Identify which cell holds the provided text, then report its (X, Y) central coordinate. 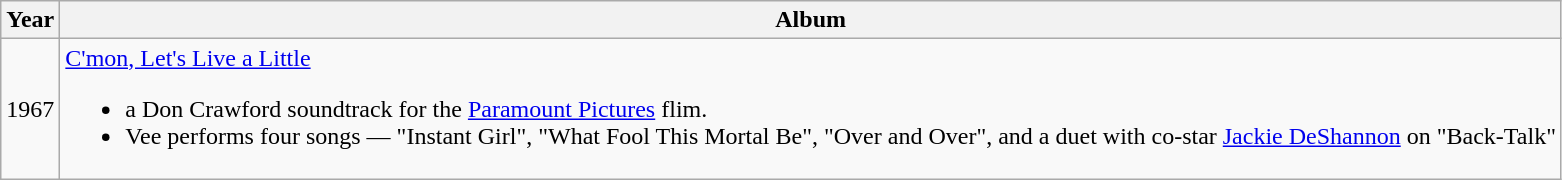
Year (30, 20)
1967 (30, 109)
Album (811, 20)
